For the text-containing cell, return its midpoint in (X, Y) coordinate format. 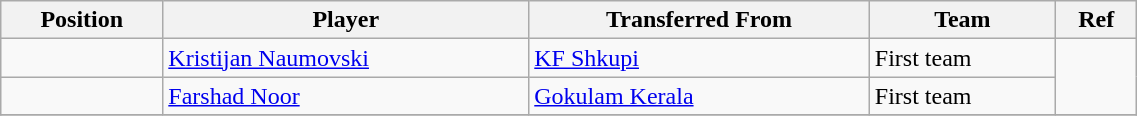
Kristijan Naumovski (346, 58)
Position (82, 20)
Gokulam Kerala (700, 96)
KF Shkupi (700, 58)
Transferred From (700, 20)
Farshad Noor (346, 96)
Ref (1096, 20)
Player (346, 20)
Team (962, 20)
